Identify which cell holds the provided text, then report its [x, y] central coordinate. 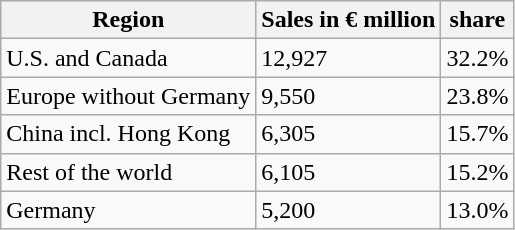
Europe without Germany [128, 96]
6,105 [348, 172]
12,927 [348, 58]
13.0% [478, 210]
China incl. Hong Kong [128, 134]
9,550 [348, 96]
Rest of the world [128, 172]
Region [128, 20]
U.S. and Canada [128, 58]
share [478, 20]
6,305 [348, 134]
15.7% [478, 134]
23.8% [478, 96]
15.2% [478, 172]
Sales in € million [348, 20]
5,200 [348, 210]
32.2% [478, 58]
Germany [128, 210]
